From the cell containing the given text, extract its center point as [x, y] coordinate. 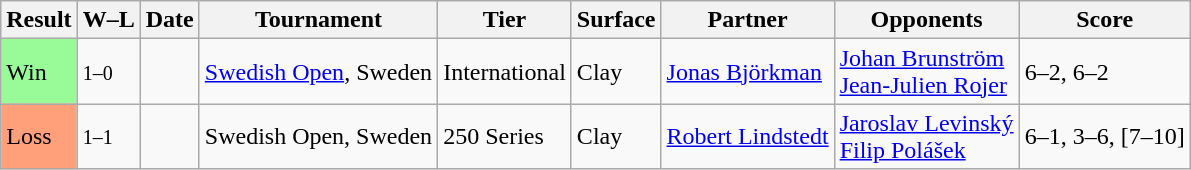
1–0 [108, 72]
W–L [108, 20]
Partner [748, 20]
1–1 [108, 136]
Win [39, 72]
Date [170, 20]
Score [1104, 20]
Tournament [318, 20]
Loss [39, 136]
Tier [505, 20]
6–1, 3–6, [7–10] [1104, 136]
Result [39, 20]
Jaroslav Levinský Filip Polášek [926, 136]
Surface [616, 20]
Johan Brunström Jean-Julien Rojer [926, 72]
250 Series [505, 136]
International [505, 72]
Jonas Björkman [748, 72]
Robert Lindstedt [748, 136]
Opponents [926, 20]
6–2, 6–2 [1104, 72]
